Determine the (X, Y) coordinate at the center of the cell enclosing the given text.  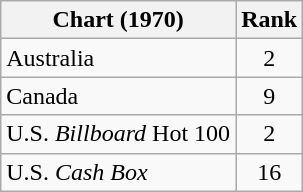
Australia (118, 58)
Canada (118, 96)
16 (270, 172)
U.S. Cash Box (118, 172)
U.S. Billboard Hot 100 (118, 134)
Rank (270, 20)
Chart (1970) (118, 20)
9 (270, 96)
